Output the (X, Y) coordinate of the center of the cell containing the given text.  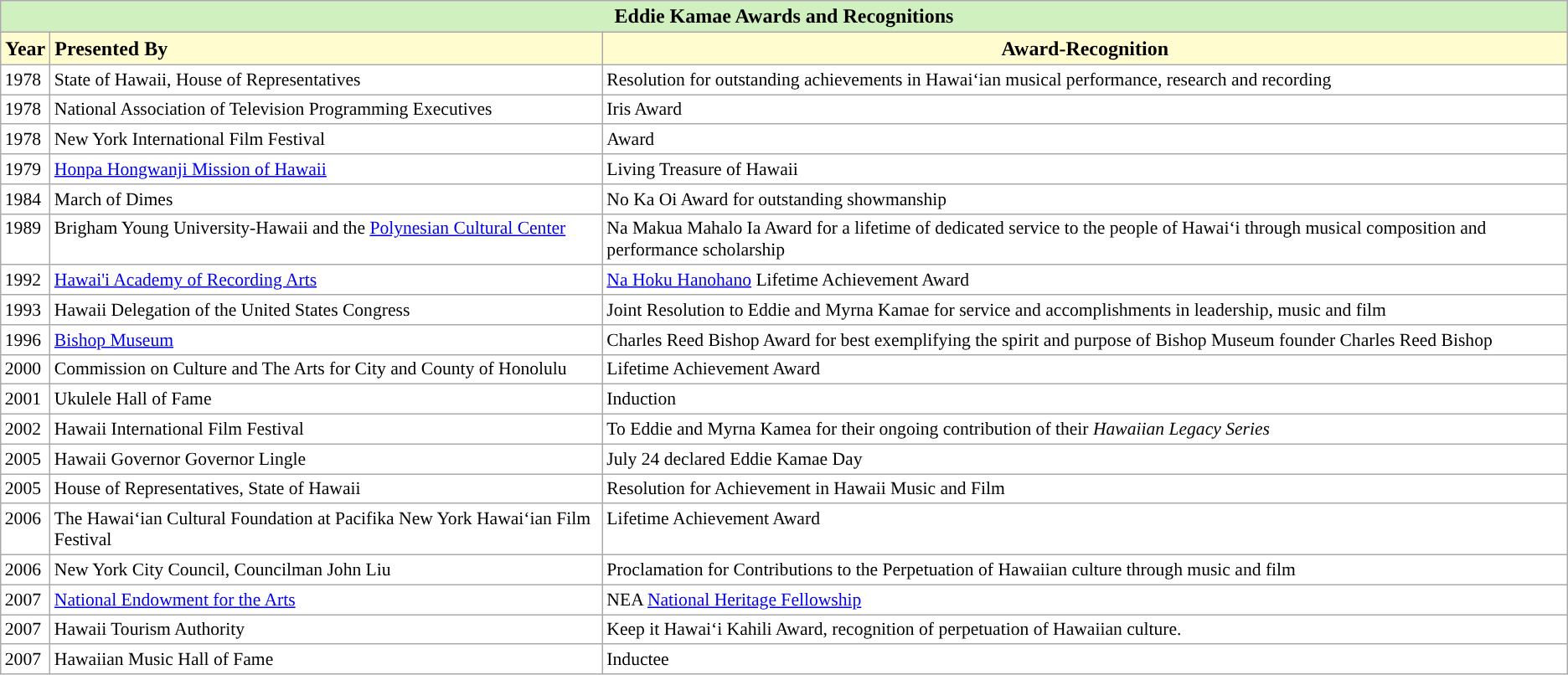
1996 (25, 339)
Hawaii International Film Festival (327, 429)
July 24 declared Eddie Kamae Day (1085, 459)
Award-Recognition (1085, 49)
Hawaii Delegation of the United States Congress (327, 310)
Year (25, 49)
Award (1085, 139)
2000 (25, 369)
Brigham Young University-Hawaii and the Polynesian Cultural Center (327, 240)
Keep it Hawai‘i Kahili Award, recognition of perpetuation of Hawaiian culture. (1085, 630)
Hawaii Tourism Authority (327, 630)
New York International Film Festival (327, 139)
New York City Council, Councilman John Liu (327, 569)
Iris Award (1085, 109)
March of Dimes (327, 198)
Proclamation for Contributions to the Perpetuation of Hawaiian culture through music and film (1085, 569)
State of Hawaii, House of Representatives (327, 80)
Presented By (327, 49)
2002 (25, 429)
Commission on Culture and The Arts for City and County of Honolulu (327, 369)
National Endowment for the Arts (327, 600)
1993 (25, 310)
1979 (25, 169)
Hawaiian Music Hall of Fame (327, 659)
House of Representatives, State of Hawaii (327, 489)
No Ka Oi Award for outstanding showmanship (1085, 198)
1992 (25, 280)
Resolution for Achievement in Hawaii Music and Film (1085, 489)
Hawai'i Academy of Recording Arts (327, 280)
Honpa Hongwanji Mission of Hawaii (327, 169)
NEA National Heritage Fellowship (1085, 600)
Living Treasure of Hawaii (1085, 169)
1989 (25, 240)
Charles Reed Bishop Award for best exemplifying the spirit and purpose of Bishop Museum founder Charles Reed Bishop (1085, 339)
Na Makua Mahalo Ia Award for a lifetime of dedicated service to the people of Hawai‘i through musical composition and performance scholarship (1085, 240)
Resolution for outstanding achievements in Hawai‘ian musical performance, research and recording (1085, 80)
1984 (25, 198)
Ukulele Hall of Fame (327, 399)
Hawaii Governor Governor Lingle (327, 459)
Induction (1085, 399)
Joint Resolution to Eddie and Myrna Kamae for service and accomplishments in leadership, music and film (1085, 310)
Na Hoku Hanohano Lifetime Achievement Award (1085, 280)
Bishop Museum (327, 339)
Inductee (1085, 659)
The Hawai‘ian Cultural Foundation at Pacifika New York Hawai‘ian Film Festival (327, 529)
National Association of Television Programming Executives (327, 109)
To Eddie and Myrna Kamea for their ongoing contribution of their Hawaiian Legacy Series (1085, 429)
Eddie Kamae Awards and Recognitions (784, 17)
2001 (25, 399)
